Output the (X, Y) coordinate of the center of the cell containing the given text.  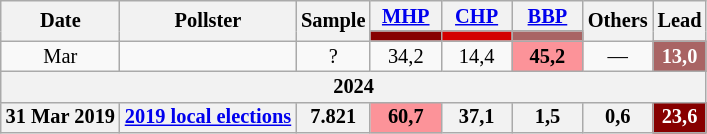
? (333, 56)
13,0 (680, 56)
Lead (680, 20)
14,4 (476, 56)
31 Mar 2019 (60, 118)
45,2 (548, 56)
Others (618, 20)
MHP (406, 16)
37,1 (476, 118)
Pollster (208, 20)
7.821 (333, 118)
BBP (548, 16)
23,6 (680, 118)
CHP (476, 16)
2019 local elections (208, 118)
— (618, 56)
60,7 (406, 118)
2024 (354, 86)
Sample (333, 20)
34,2 (406, 56)
Date (60, 20)
Mar (60, 56)
0,6 (618, 118)
1,5 (548, 118)
